Return [X, Y] of the center of cell containing provided text 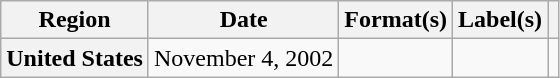
Format(s) [396, 20]
Label(s) [500, 20]
United States [75, 58]
Date [243, 20]
Region [75, 20]
November 4, 2002 [243, 58]
